Return (x, y) of the center of cell containing provided text 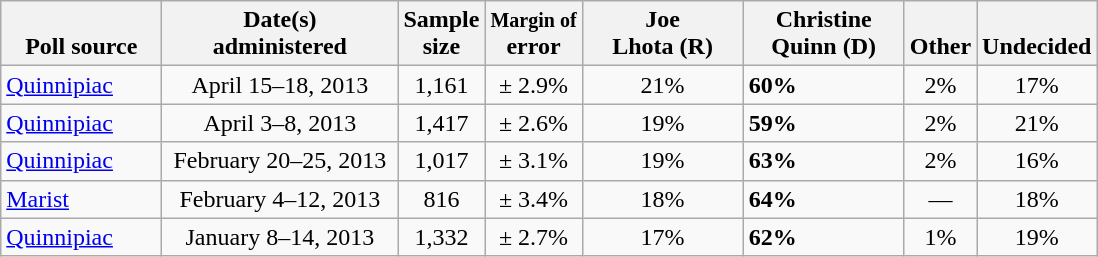
April 15–18, 2013 (280, 85)
February 20–25, 2013 (280, 161)
1,417 (442, 123)
1,017 (442, 161)
62% (824, 237)
Date(s)administered (280, 34)
April 3–8, 2013 (280, 123)
Other (940, 34)
ChristineQuinn (D) (824, 34)
± 3.4% (534, 199)
60% (824, 85)
59% (824, 123)
± 2.7% (534, 237)
Marist (82, 199)
February 4–12, 2013 (280, 199)
63% (824, 161)
± 3.1% (534, 161)
Undecided (1037, 34)
Margin oferror (534, 34)
64% (824, 199)
± 2.6% (534, 123)
January 8–14, 2013 (280, 237)
— (940, 199)
Poll source (82, 34)
1% (940, 237)
816 (442, 199)
± 2.9% (534, 85)
Samplesize (442, 34)
JoeLhota (R) (662, 34)
1,161 (442, 85)
16% (1037, 161)
1,332 (442, 237)
